From the cell containing the given text, extract its center point as (x, y) coordinate. 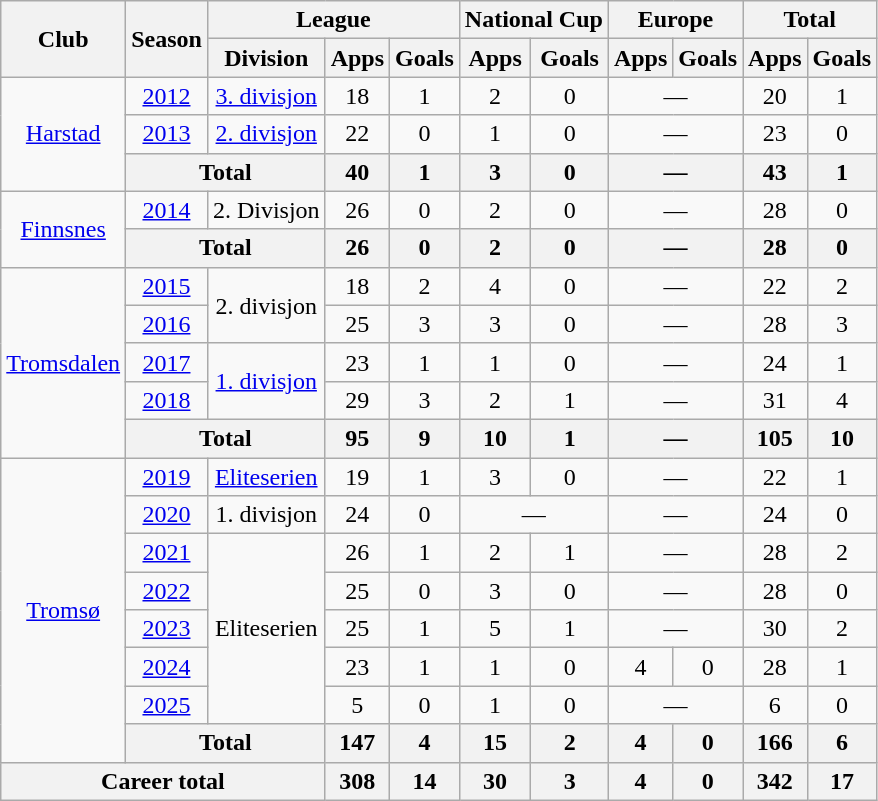
2019 (167, 477)
43 (775, 172)
Club (64, 39)
Tromsø (64, 610)
2012 (167, 96)
147 (357, 743)
2023 (167, 629)
2021 (167, 553)
14 (425, 781)
Europe (675, 20)
2013 (167, 134)
Finnsnes (64, 229)
95 (357, 438)
31 (775, 400)
2. Divisjon (266, 210)
Tromsdalen (64, 362)
League (333, 20)
166 (775, 743)
National Cup (534, 20)
19 (357, 477)
2015 (167, 286)
15 (495, 743)
2022 (167, 591)
9 (425, 438)
Season (167, 39)
2025 (167, 705)
105 (775, 438)
29 (357, 400)
2014 (167, 210)
40 (357, 172)
3. divisjon (266, 96)
342 (775, 781)
Division (266, 58)
2017 (167, 362)
2024 (167, 667)
2016 (167, 324)
2020 (167, 515)
20 (775, 96)
308 (357, 781)
Harstad (64, 134)
17 (842, 781)
2018 (167, 400)
Career total (163, 781)
